For the text-containing cell, return its midpoint in (X, Y) coordinate format. 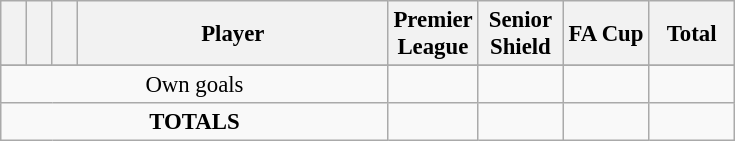
TOTALS (194, 122)
Premier League (432, 34)
Player (234, 34)
Own goals (194, 85)
Total (692, 34)
Senior Shield (521, 34)
FA Cup (606, 34)
